Return the [x, y] coordinate for the center point of the cell that contains the specified text.  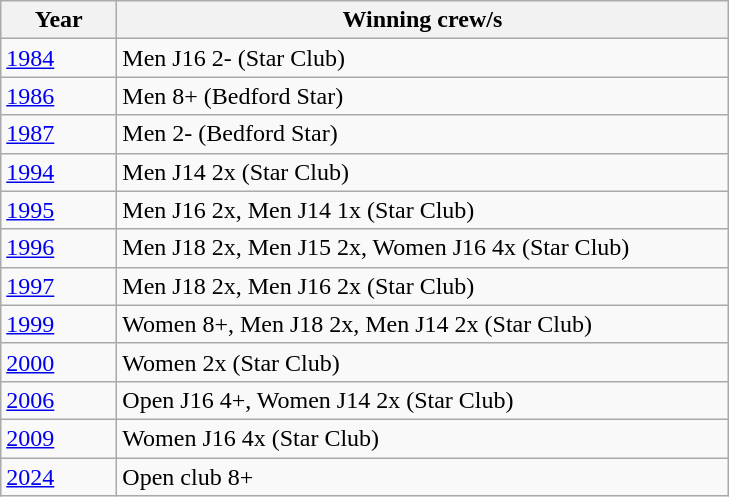
Year [59, 20]
Men J16 2x, Men J14 1x (Star Club) [422, 210]
2006 [59, 400]
1995 [59, 210]
Winning crew/s [422, 20]
Women J16 4x (Star Club) [422, 438]
Men 2- (Bedford Star) [422, 134]
2009 [59, 438]
1987 [59, 134]
1999 [59, 324]
Open club 8+ [422, 477]
Open J16 4+, Women J14 2x (Star Club) [422, 400]
Men J16 2- (Star Club) [422, 58]
1996 [59, 248]
1997 [59, 286]
1986 [59, 96]
Men J14 2x (Star Club) [422, 172]
2024 [59, 477]
2000 [59, 362]
Women 2x (Star Club) [422, 362]
Men J18 2x, Men J15 2x, Women J16 4x (Star Club) [422, 248]
Men 8+ (Bedford Star) [422, 96]
Women 8+, Men J18 2x, Men J14 2x (Star Club) [422, 324]
1994 [59, 172]
1984 [59, 58]
Men J18 2x, Men J16 2x (Star Club) [422, 286]
